For the text-containing cell, return its midpoint in (X, Y) coordinate format. 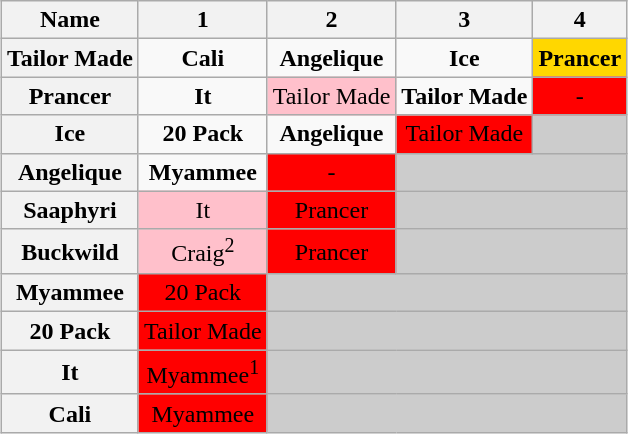
1 (202, 20)
Myammee1 (202, 372)
4 (580, 20)
Buckwild (70, 252)
Saaphyri (70, 210)
2 (332, 20)
Craig2 (202, 252)
3 (464, 20)
Name (70, 20)
